Determine the [X, Y] coordinate at the center of the cell enclosing the given text.  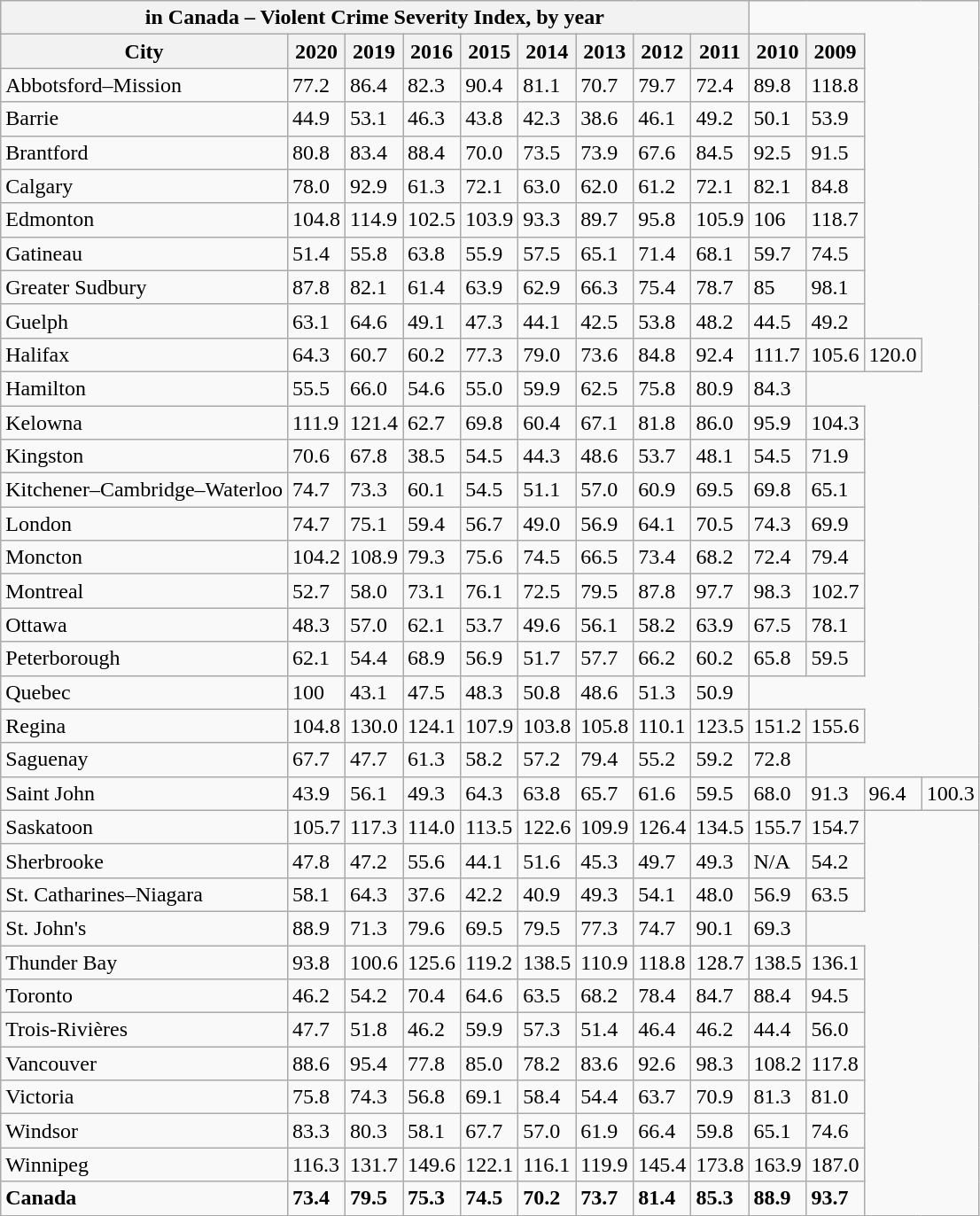
97.7 [719, 591]
122.6 [548, 827]
50.1 [778, 119]
61.4 [432, 287]
55.2 [663, 760]
78.2 [548, 1064]
Vancouver [144, 1064]
68.0 [778, 793]
73.1 [432, 591]
81.8 [663, 423]
92.6 [663, 1064]
100.6 [374, 962]
71.3 [374, 928]
82.3 [432, 85]
2019 [374, 51]
116.1 [548, 1165]
42.2 [489, 894]
60.4 [548, 423]
71.4 [663, 253]
Saskatoon [144, 827]
47.2 [374, 861]
61.9 [604, 1131]
47.8 [315, 861]
128.7 [719, 962]
187.0 [835, 1165]
103.8 [548, 726]
51.6 [548, 861]
46.3 [432, 119]
54.1 [663, 894]
103.9 [489, 220]
59.7 [778, 253]
80.8 [315, 152]
61.2 [663, 186]
Brantford [144, 152]
51.8 [374, 1030]
118.7 [835, 220]
83.4 [374, 152]
Edmonton [144, 220]
79.7 [663, 85]
149.6 [432, 1165]
44.9 [315, 119]
93.7 [835, 1198]
155.7 [778, 827]
Kitchener–Cambridge–Waterloo [144, 490]
111.9 [315, 423]
49.0 [548, 524]
2020 [315, 51]
55.5 [315, 388]
68.9 [432, 659]
72.5 [548, 591]
117.8 [835, 1064]
42.3 [548, 119]
Trois-Rivières [144, 1030]
69.1 [489, 1097]
73.3 [374, 490]
163.9 [778, 1165]
70.2 [548, 1198]
78.1 [835, 625]
46.1 [663, 119]
104.3 [835, 423]
100 [315, 692]
Hamilton [144, 388]
2012 [663, 51]
N/A [778, 861]
91.5 [835, 152]
104.2 [315, 557]
57.3 [548, 1030]
73.7 [604, 1198]
2016 [432, 51]
126.4 [663, 827]
2014 [548, 51]
78.0 [315, 186]
Toronto [144, 996]
173.8 [719, 1165]
60.9 [663, 490]
102.7 [835, 591]
44.4 [778, 1030]
108.9 [374, 557]
Barrie [144, 119]
110.1 [663, 726]
100.3 [950, 793]
79.3 [432, 557]
Moncton [144, 557]
2015 [489, 51]
Winnipeg [144, 1165]
St. John's [144, 928]
66.5 [604, 557]
92.5 [778, 152]
91.3 [835, 793]
121.4 [374, 423]
63.0 [548, 186]
90.4 [489, 85]
2013 [604, 51]
66.2 [663, 659]
151.2 [778, 726]
77.8 [432, 1064]
59.4 [432, 524]
98.1 [835, 287]
Canada [144, 1198]
67.8 [374, 456]
62.5 [604, 388]
74.6 [835, 1131]
81.4 [663, 1198]
86.0 [719, 423]
70.9 [719, 1097]
68.1 [719, 253]
Saint John [144, 793]
66.0 [374, 388]
70.0 [489, 152]
Calgary [144, 186]
95.8 [663, 220]
93.3 [548, 220]
110.9 [604, 962]
49.7 [663, 861]
56.0 [835, 1030]
Thunder Bay [144, 962]
92.4 [719, 355]
154.7 [835, 827]
52.7 [315, 591]
2010 [778, 51]
48.1 [719, 456]
70.4 [432, 996]
51.1 [548, 490]
London [144, 524]
79.6 [432, 928]
60.7 [374, 355]
86.4 [374, 85]
155.6 [835, 726]
134.5 [719, 827]
84.3 [778, 388]
56.7 [489, 524]
St. Catharines–Niagara [144, 894]
63.1 [315, 321]
Kelowna [144, 423]
54.6 [432, 388]
106 [778, 220]
130.0 [374, 726]
73.5 [548, 152]
43.8 [489, 119]
40.9 [548, 894]
107.9 [489, 726]
78.7 [719, 287]
78.4 [663, 996]
Ottawa [144, 625]
55.9 [489, 253]
59.2 [719, 760]
55.8 [374, 253]
70.7 [604, 85]
77.2 [315, 85]
2009 [835, 51]
2011 [719, 51]
50.8 [548, 692]
69.9 [835, 524]
73.9 [604, 152]
38.5 [432, 456]
49.6 [548, 625]
Abbotsford–Mission [144, 85]
113.5 [489, 827]
65.8 [778, 659]
67.5 [778, 625]
114.0 [432, 827]
96.4 [893, 793]
84.5 [719, 152]
53.8 [663, 321]
Regina [144, 726]
51.7 [548, 659]
90.1 [719, 928]
123.5 [719, 726]
59.8 [719, 1131]
117.3 [374, 827]
56.8 [432, 1097]
66.3 [604, 287]
93.8 [315, 962]
64.1 [663, 524]
Windsor [144, 1131]
Victoria [144, 1097]
44.5 [778, 321]
Montreal [144, 591]
105.8 [604, 726]
55.6 [432, 861]
73.6 [604, 355]
124.1 [432, 726]
53.9 [835, 119]
66.4 [663, 1131]
Greater Sudbury [144, 287]
49.1 [432, 321]
62.0 [604, 186]
Quebec [144, 692]
47.5 [432, 692]
122.1 [489, 1165]
80.9 [719, 388]
108.2 [778, 1064]
71.9 [835, 456]
Halifax [144, 355]
62.7 [432, 423]
Sherbrooke [144, 861]
105.9 [719, 220]
75.4 [663, 287]
89.7 [604, 220]
58.4 [548, 1097]
145.4 [663, 1165]
42.5 [604, 321]
67.1 [604, 423]
in Canada – Violent Crime Severity Index, by year [375, 18]
55.0 [489, 388]
Kingston [144, 456]
89.8 [778, 85]
75.6 [489, 557]
94.5 [835, 996]
119.2 [489, 962]
48.2 [719, 321]
Guelph [144, 321]
88.6 [315, 1064]
102.5 [432, 220]
43.1 [374, 692]
46.4 [663, 1030]
125.6 [432, 962]
131.7 [374, 1165]
109.9 [604, 827]
85.0 [489, 1064]
45.3 [604, 861]
95.9 [778, 423]
70.6 [315, 456]
75.1 [374, 524]
67.6 [663, 152]
80.3 [374, 1131]
62.9 [548, 287]
44.3 [548, 456]
65.7 [604, 793]
114.9 [374, 220]
61.6 [663, 793]
81.0 [835, 1097]
116.3 [315, 1165]
City [144, 51]
51.3 [663, 692]
120.0 [893, 355]
119.9 [604, 1165]
83.6 [604, 1064]
Peterborough [144, 659]
72.8 [778, 760]
57.5 [548, 253]
84.7 [719, 996]
Saguenay [144, 760]
136.1 [835, 962]
85 [778, 287]
79.0 [548, 355]
105.7 [315, 827]
63.7 [663, 1097]
111.7 [778, 355]
53.1 [374, 119]
69.3 [778, 928]
85.3 [719, 1198]
92.9 [374, 186]
48.0 [719, 894]
47.3 [489, 321]
105.6 [835, 355]
81.1 [548, 85]
Gatineau [144, 253]
60.1 [432, 490]
75.3 [432, 1198]
50.9 [719, 692]
76.1 [489, 591]
58.0 [374, 591]
95.4 [374, 1064]
83.3 [315, 1131]
57.7 [604, 659]
70.5 [719, 524]
81.3 [778, 1097]
43.9 [315, 793]
38.6 [604, 119]
37.6 [432, 894]
57.2 [548, 760]
